Output the [x, y] coordinate of the center of the cell containing the given text.  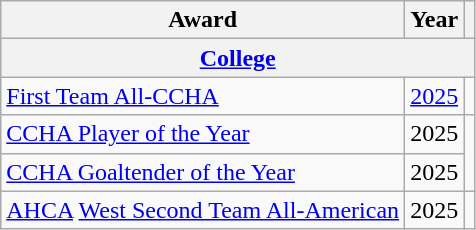
Award [203, 20]
College [238, 58]
CCHA Player of the Year [203, 134]
Year [434, 20]
CCHA Goaltender of the Year [203, 172]
AHCA West Second Team All-American [203, 210]
First Team All-CCHA [203, 96]
